Provide the [x, y] coordinate of the cell's center where the given text is located.  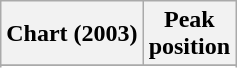
Chart (2003) [72, 34]
Peakposition [189, 34]
